Identify which cell holds the provided text, then report its (x, y) central coordinate. 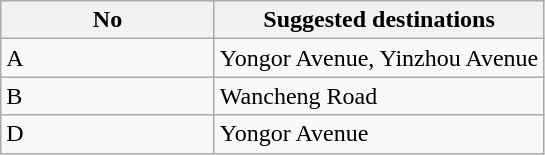
D (108, 134)
Yongor Avenue, Yinzhou Avenue (378, 58)
B (108, 96)
A (108, 58)
No (108, 20)
Suggested destinations (378, 20)
Wancheng Road (378, 96)
Yongor Avenue (378, 134)
